Determine the (X, Y) coordinate at the center of the cell enclosing the given text.  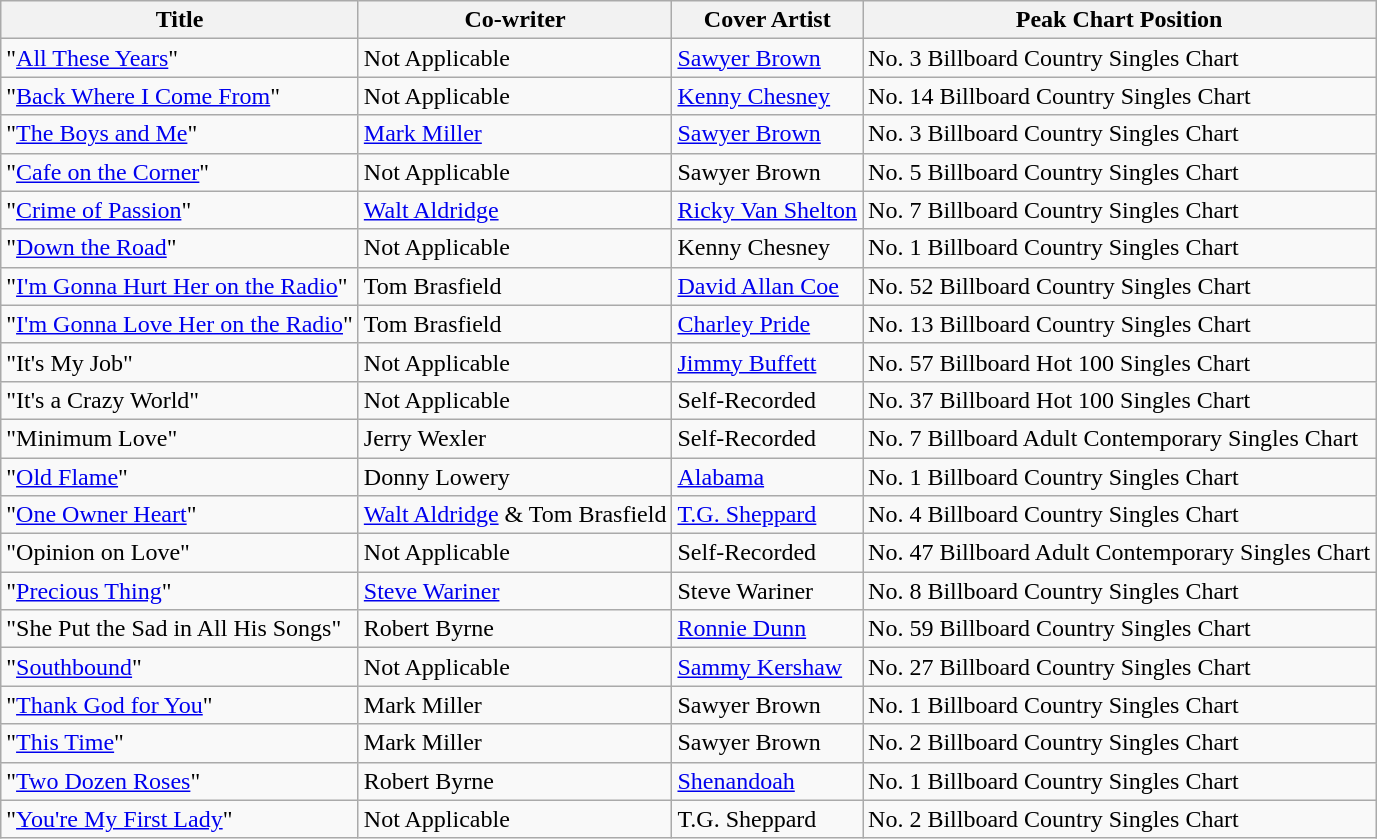
"This Time" (180, 743)
"Minimum Love" (180, 438)
"Crime of Passion" (180, 210)
No. 57 Billboard Hot 100 Singles Chart (1120, 362)
"Back Where I Come From" (180, 96)
"The Boys and Me" (180, 134)
Jerry Wexler (515, 438)
No. 27 Billboard Country Singles Chart (1120, 667)
David Allan Coe (768, 286)
No. 13 Billboard Country Singles Chart (1120, 324)
No. 52 Billboard Country Singles Chart (1120, 286)
"Down the Road" (180, 248)
No. 4 Billboard Country Singles Chart (1120, 515)
No. 7 Billboard Adult Contemporary Singles Chart (1120, 438)
Jimmy Buffett (768, 362)
"I'm Gonna Hurt Her on the Radio" (180, 286)
Shenandoah (768, 781)
Ricky Van Shelton (768, 210)
"I'm Gonna Love Her on the Radio" (180, 324)
"Two Dozen Roses" (180, 781)
No. 59 Billboard Country Singles Chart (1120, 629)
No. 8 Billboard Country Singles Chart (1120, 591)
Alabama (768, 477)
No. 7 Billboard Country Singles Chart (1120, 210)
Ronnie Dunn (768, 629)
"All These Years" (180, 58)
No. 5 Billboard Country Singles Chart (1120, 172)
No. 37 Billboard Hot 100 Singles Chart (1120, 400)
"It's a Crazy World" (180, 400)
"Opinion on Love" (180, 553)
"Old Flame" (180, 477)
Title (180, 20)
"You're My First Lady" (180, 819)
"Southbound" (180, 667)
Cover Artist (768, 20)
Sammy Kershaw (768, 667)
Charley Pride (768, 324)
No. 47 Billboard Adult Contemporary Singles Chart (1120, 553)
Donny Lowery (515, 477)
Co-writer (515, 20)
Walt Aldridge (515, 210)
"She Put the Sad in All His Songs" (180, 629)
"One Owner Heart" (180, 515)
"Precious Thing" (180, 591)
"It's My Job" (180, 362)
"Cafe on the Corner" (180, 172)
Walt Aldridge & Tom Brasfield (515, 515)
No. 14 Billboard Country Singles Chart (1120, 96)
"Thank God for You" (180, 705)
Peak Chart Position (1120, 20)
